Return [x, y] of the center of cell containing provided text 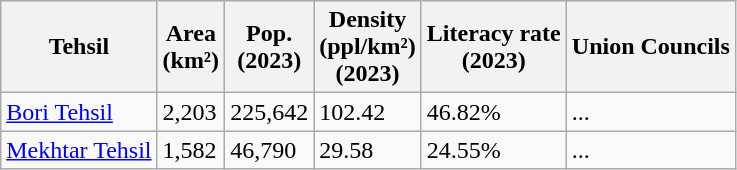
Mekhtar Tehsil [79, 150]
Area(km²) [191, 47]
Union Councils [650, 47]
1,582 [191, 150]
Pop.(2023) [270, 47]
Literacy rate(2023) [494, 47]
46.82% [494, 112]
Tehsil [79, 47]
29.58 [368, 150]
2,203 [191, 112]
Bori Tehsil [79, 112]
102.42 [368, 112]
46,790 [270, 150]
Density(ppl/km²)(2023) [368, 47]
225,642 [270, 112]
24.55% [494, 150]
